Scan for the cell matching the given text and deliver its [x, y] coordinate at center. 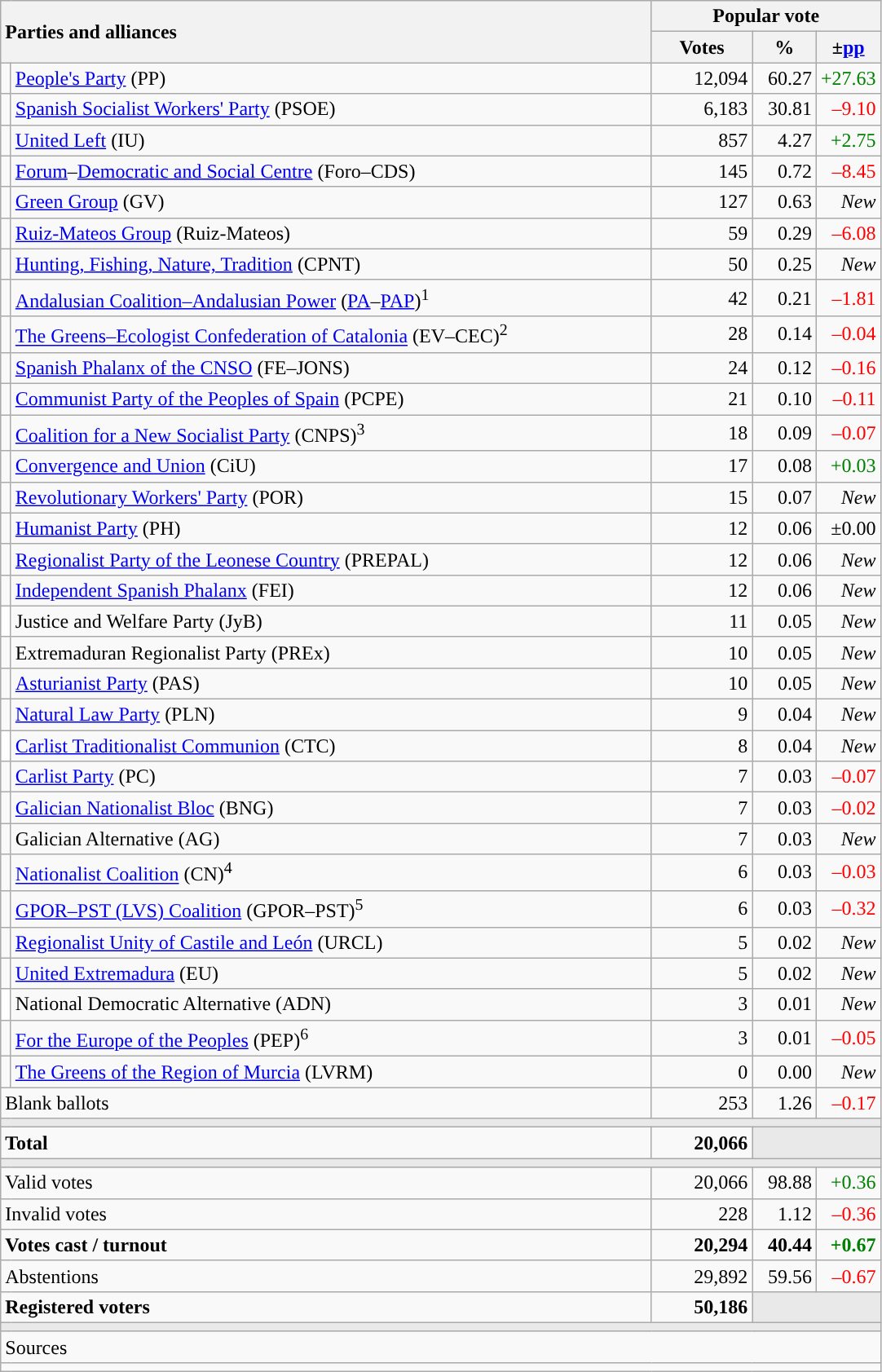
Valid votes [326, 1183]
0.63 [784, 202]
Natural Law Party (PLN) [331, 715]
Blank ballots [326, 1103]
145 [702, 171]
±pp [848, 47]
0.21 [784, 298]
% [784, 47]
1.26 [784, 1103]
Carlist Traditionalist Communion (CTC) [331, 746]
6,183 [702, 109]
17 [702, 466]
Abstentions [326, 1276]
9 [702, 715]
0.09 [784, 434]
60.27 [784, 78]
–0.02 [848, 808]
±0.00 [848, 528]
Invalid votes [326, 1214]
24 [702, 368]
–6.08 [848, 233]
–0.11 [848, 399]
–0.03 [848, 872]
+0.03 [848, 466]
–1.81 [848, 298]
United Left (IU) [331, 140]
Hunting, Fishing, Nature, Tradition (CPNT) [331, 264]
4.27 [784, 140]
Independent Spanish Phalanx (FEI) [331, 590]
50 [702, 264]
98.88 [784, 1183]
Convergence and Union (CiU) [331, 466]
Revolutionary Workers' Party (POR) [331, 497]
+2.75 [848, 140]
Sources [440, 1347]
42 [702, 298]
18 [702, 434]
Galician Nationalist Bloc (BNG) [331, 808]
The Greens–Ecologist Confederation of Catalonia (EV–CEC)2 [331, 334]
–0.67 [848, 1276]
Regionalist Party of the Leonese Country (PREPAL) [331, 559]
Parties and alliances [326, 32]
Coalition for a New Socialist Party (CNPS)3 [331, 434]
Spanish Socialist Workers' Party (PSOE) [331, 109]
GPOR–PST (LVS) Coalition (GPOR–PST)5 [331, 908]
Registered voters [326, 1307]
Votes [702, 47]
+27.63 [848, 78]
Votes cast / turnout [326, 1245]
Asturianist Party (PAS) [331, 684]
0.07 [784, 497]
For the Europe of the Peoples (PEP)6 [331, 1039]
0.72 [784, 171]
–0.17 [848, 1103]
0.10 [784, 399]
59.56 [784, 1276]
Andalusian Coalition–Andalusian Power (PA–PAP)1 [331, 298]
21 [702, 399]
Forum–Democratic and Social Centre (Foro–CDS) [331, 171]
Regionalist Unity of Castile and León (URCL) [331, 942]
–0.36 [848, 1214]
12,094 [702, 78]
228 [702, 1214]
0.00 [784, 1072]
Green Group (GV) [331, 202]
127 [702, 202]
Popular vote [766, 16]
The Greens of the Region of Murcia (LVRM) [331, 1072]
1.12 [784, 1214]
Total [326, 1143]
–0.05 [848, 1039]
Carlist Party (PC) [331, 777]
29,892 [702, 1276]
United Extremadura (EU) [331, 973]
–0.16 [848, 368]
28 [702, 334]
Humanist Party (PH) [331, 528]
0 [702, 1072]
857 [702, 140]
30.81 [784, 109]
0.08 [784, 466]
–0.32 [848, 908]
11 [702, 621]
0.12 [784, 368]
Communist Party of the Peoples of Spain (PCPE) [331, 399]
–0.04 [848, 334]
+0.36 [848, 1183]
–8.45 [848, 171]
National Democratic Alternative (ADN) [331, 1004]
Galician Alternative (AG) [331, 839]
Ruiz-Mateos Group (Ruiz-Mateos) [331, 233]
Spanish Phalanx of the CNSO (FE–JONS) [331, 368]
8 [702, 746]
Nationalist Coalition (CN)4 [331, 872]
0.29 [784, 233]
59 [702, 233]
–9.10 [848, 109]
253 [702, 1103]
20,294 [702, 1245]
0.25 [784, 264]
40.44 [784, 1245]
Extremaduran Regionalist Party (PREx) [331, 652]
0.14 [784, 334]
50,186 [702, 1307]
+0.67 [848, 1245]
15 [702, 497]
Justice and Welfare Party (JyB) [331, 621]
People's Party (PP) [331, 78]
